From the cell containing the given text, extract its center point as (x, y) coordinate. 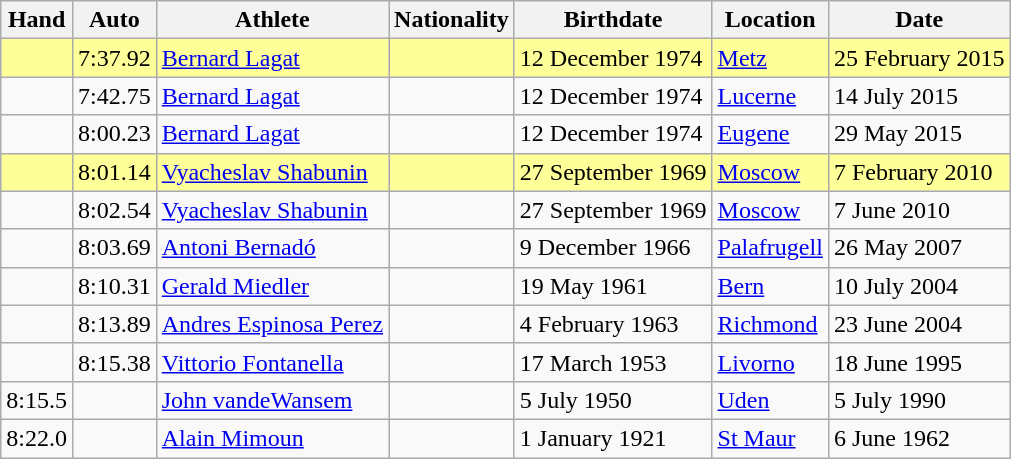
John vandeWansem (272, 400)
17 March 1953 (613, 362)
Athlete (272, 20)
8:10.31 (114, 286)
25 February 2015 (919, 58)
14 July 2015 (919, 96)
Date (919, 20)
7:42.75 (114, 96)
Metz (770, 58)
23 June 2004 (919, 324)
10 July 2004 (919, 286)
Gerald Miedler (272, 286)
Hand (37, 20)
8:15.5 (37, 400)
Bern (770, 286)
26 May 2007 (919, 248)
8:03.69 (114, 248)
4 February 1963 (613, 324)
Auto (114, 20)
Alain Mimoun (272, 438)
8:15.38 (114, 362)
5 July 1950 (613, 400)
Birthdate (613, 20)
Vittorio Fontanella (272, 362)
8:22.0 (37, 438)
8:02.54 (114, 210)
7 February 2010 (919, 172)
8:01.14 (114, 172)
1 January 1921 (613, 438)
Location (770, 20)
St Maur (770, 438)
19 May 1961 (613, 286)
5 July 1990 (919, 400)
9 December 1966 (613, 248)
Antoni Bernadó (272, 248)
29 May 2015 (919, 134)
Nationality (452, 20)
8:13.89 (114, 324)
8:00.23 (114, 134)
Richmond (770, 324)
Eugene (770, 134)
7:37.92 (114, 58)
Palafrugell (770, 248)
Uden (770, 400)
Lucerne (770, 96)
6 June 1962 (919, 438)
18 June 1995 (919, 362)
Andres Espinosa Perez (272, 324)
7 June 2010 (919, 210)
Livorno (770, 362)
